Capture the cell that displays the provided text and extract its (x, y) central coordinate. 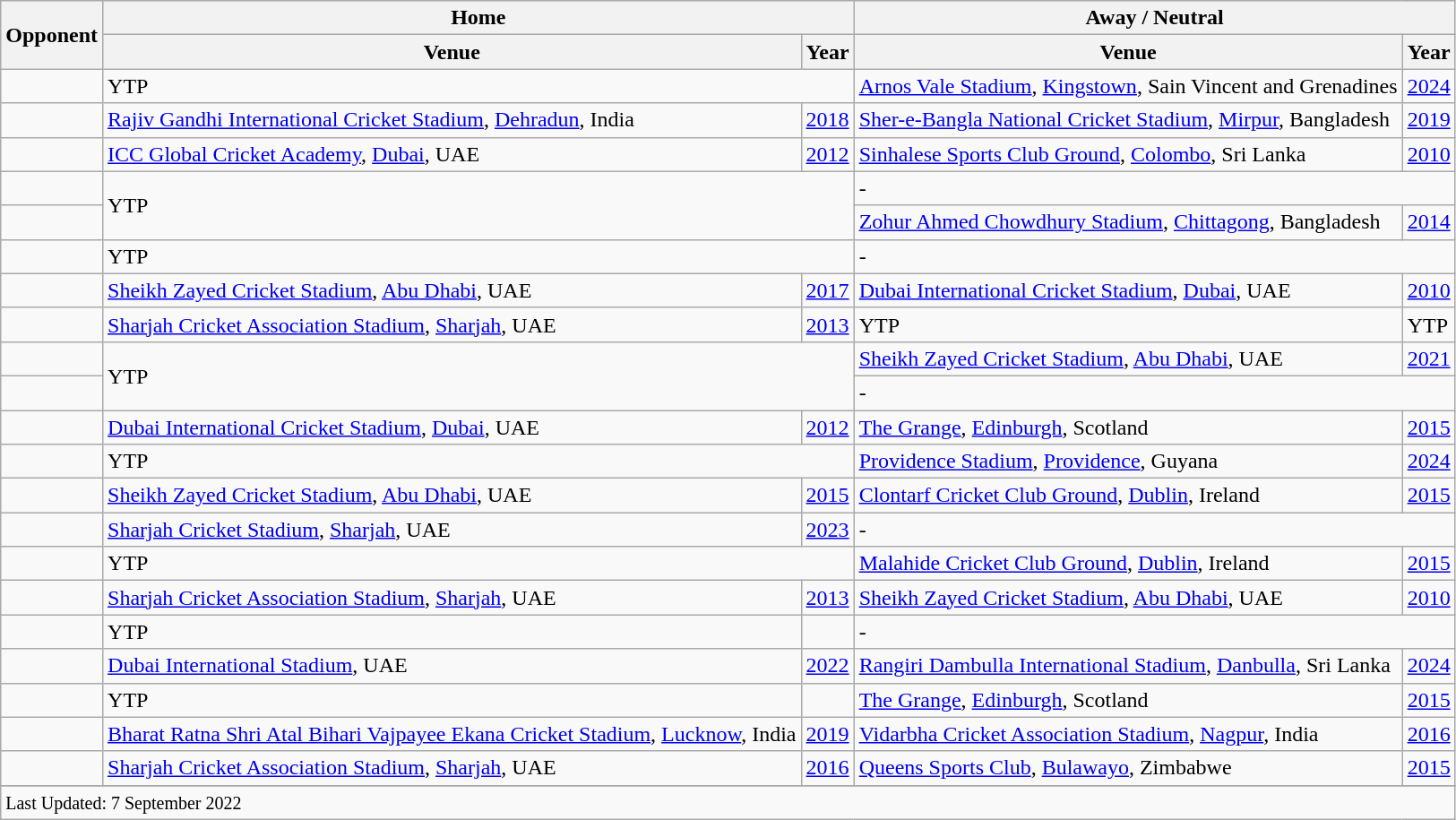
Providence Stadium, Providence, Guyana (1128, 462)
Rajiv Gandhi International Cricket Stadium, Dehradun, India (452, 120)
Sher-e-Bangla National Cricket Stadium, Mirpur, Bangladesh (1128, 120)
2021 (1428, 358)
Clontarf Cricket Club Ground, Dublin, Ireland (1128, 496)
Arnos Vale Stadium, Kingstown, Sain Vincent and Grenadines (1128, 86)
Zohur Ahmed Chowdhury Stadium, Chittagong, Bangladesh (1128, 222)
2014 (1428, 222)
2018 (828, 120)
Last Updated: 7 September 2022 (728, 802)
Queens Sports Club, Bulawayo, Zimbabwe (1128, 768)
Vidarbha Cricket Association Stadium, Nagpur, India (1128, 734)
Away / Neutral (1154, 18)
Sinhalese Sports Club Ground, Colombo, Sri Lanka (1128, 154)
ICC Global Cricket Academy, Dubai, UAE (452, 154)
2023 (828, 530)
Rangiri Dambulla International Stadium, Danbulla, Sri Lanka (1128, 666)
2022 (828, 666)
Sharjah Cricket Stadium, Sharjah, UAE (452, 530)
Malahide Cricket Club Ground, Dublin, Ireland (1128, 564)
2017 (828, 290)
Home (478, 18)
Dubai International Stadium, UAE (452, 666)
Bharat Ratna Shri Atal Bihari Vajpayee Ekana Cricket Stadium, Lucknow, India (452, 734)
Opponent (52, 35)
